Identify which cell holds the provided text, then report its (x, y) central coordinate. 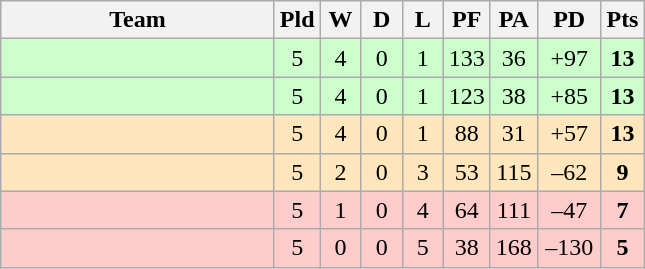
53 (466, 172)
+97 (569, 58)
Pld (297, 20)
+57 (569, 134)
111 (514, 210)
115 (514, 172)
36 (514, 58)
2 (340, 172)
123 (466, 96)
+85 (569, 96)
9 (622, 172)
64 (466, 210)
133 (466, 58)
PA (514, 20)
–130 (569, 248)
D (382, 20)
L (422, 20)
3 (422, 172)
W (340, 20)
–62 (569, 172)
PF (466, 20)
31 (514, 134)
7 (622, 210)
Pts (622, 20)
PD (569, 20)
168 (514, 248)
Team (138, 20)
–47 (569, 210)
88 (466, 134)
